From the cell containing the given text, extract its center point as [x, y] coordinate. 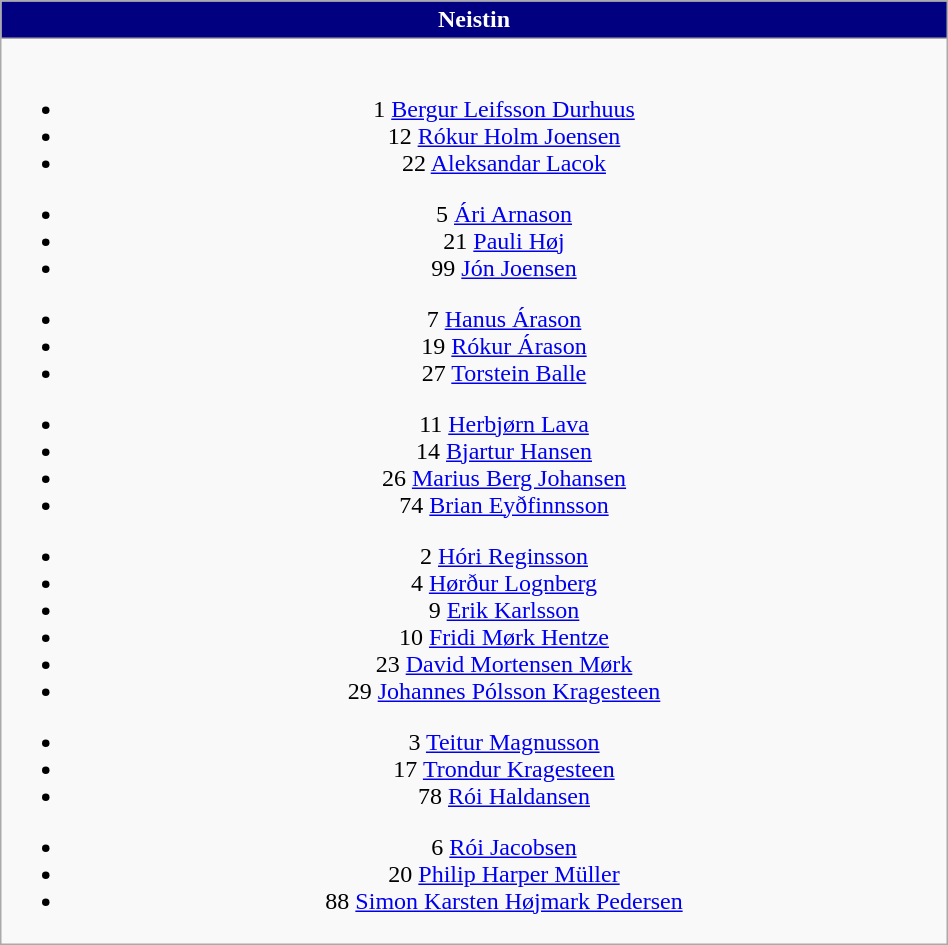
Neistin [474, 20]
